Search for the cell housing the specified text and yield its [X, Y] center coordinate. 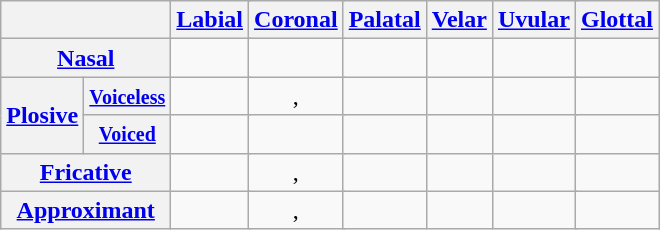
Palatal [384, 20]
Nasal [86, 58]
Voiced [128, 134]
Approximant [86, 210]
Plosive [42, 115]
Voiceless [128, 96]
Labial [210, 20]
Velar [459, 20]
Coronal [296, 20]
Glottal [616, 20]
Fricative [86, 172]
Uvular [534, 20]
